Locate the cell with the specified text and output its (x, y) center coordinate. 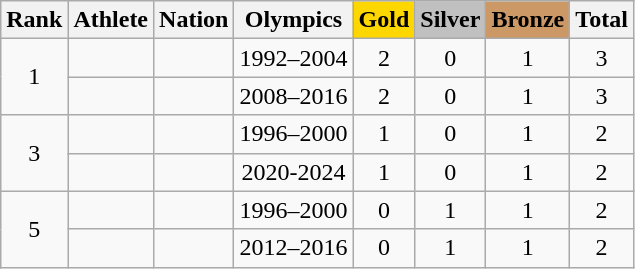
Total (602, 20)
Bronze (528, 20)
1992–2004 (294, 58)
2008–2016 (294, 96)
Olympics (294, 20)
Gold (384, 20)
Silver (450, 20)
2020-2024 (294, 172)
5 (34, 229)
2012–2016 (294, 248)
Rank (34, 20)
Nation (194, 20)
Athlete (111, 20)
